Find where the given text appears and provide that cell's center as (x, y) coordinate. 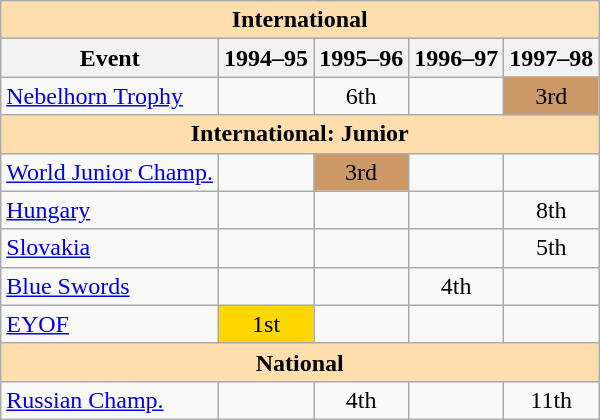
11th (552, 400)
1994–95 (266, 58)
Nebelhorn Trophy (110, 96)
International: Junior (300, 134)
5th (552, 248)
1995–96 (362, 58)
Russian Champ. (110, 400)
National (300, 362)
Event (110, 58)
Hungary (110, 210)
International (300, 20)
EYOF (110, 324)
1996–97 (456, 58)
Blue Swords (110, 286)
1st (266, 324)
World Junior Champ. (110, 172)
1997–98 (552, 58)
Slovakia (110, 248)
8th (552, 210)
6th (362, 96)
